Return the (x, y) coordinate for the center point of the cell that contains the specified text.  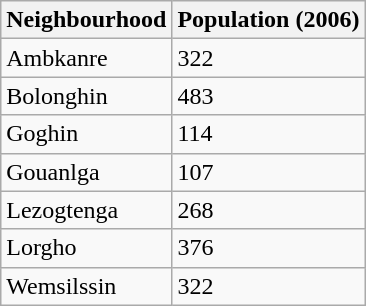
376 (268, 248)
268 (268, 210)
483 (268, 96)
107 (268, 172)
Wemsilssin (86, 286)
Gouanlga (86, 172)
Lorgho (86, 248)
Population (2006) (268, 20)
Goghin (86, 134)
Ambkanre (86, 58)
Bolonghin (86, 96)
Neighbourhood (86, 20)
114 (268, 134)
Lezogtenga (86, 210)
